From the cell containing the given text, extract its center point as [x, y] coordinate. 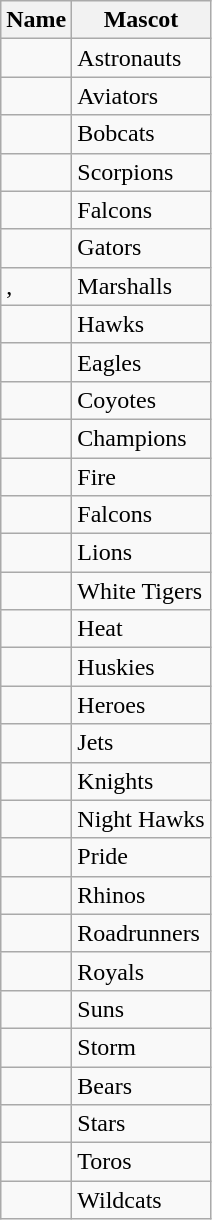
Night Hawks [141, 819]
Royals [141, 971]
Bobcats [141, 134]
Suns [141, 1009]
Heroes [141, 705]
Huskies [141, 667]
Roadrunners [141, 933]
Heat [141, 629]
Eagles [141, 362]
Name [36, 20]
Rhinos [141, 895]
Aviators [141, 96]
Gators [141, 248]
, [36, 286]
Knights [141, 781]
Mascot [141, 20]
Wildcats [141, 1200]
White Tigers [141, 591]
Marshalls [141, 286]
Toros [141, 1162]
Pride [141, 857]
Lions [141, 553]
Coyotes [141, 400]
Champions [141, 438]
Scorpions [141, 172]
Jets [141, 743]
Astronauts [141, 58]
Hawks [141, 324]
Bears [141, 1085]
Fire [141, 477]
Storm [141, 1047]
Stars [141, 1124]
